Return the (X, Y) coordinate for the center point of the cell that contains the specified text.  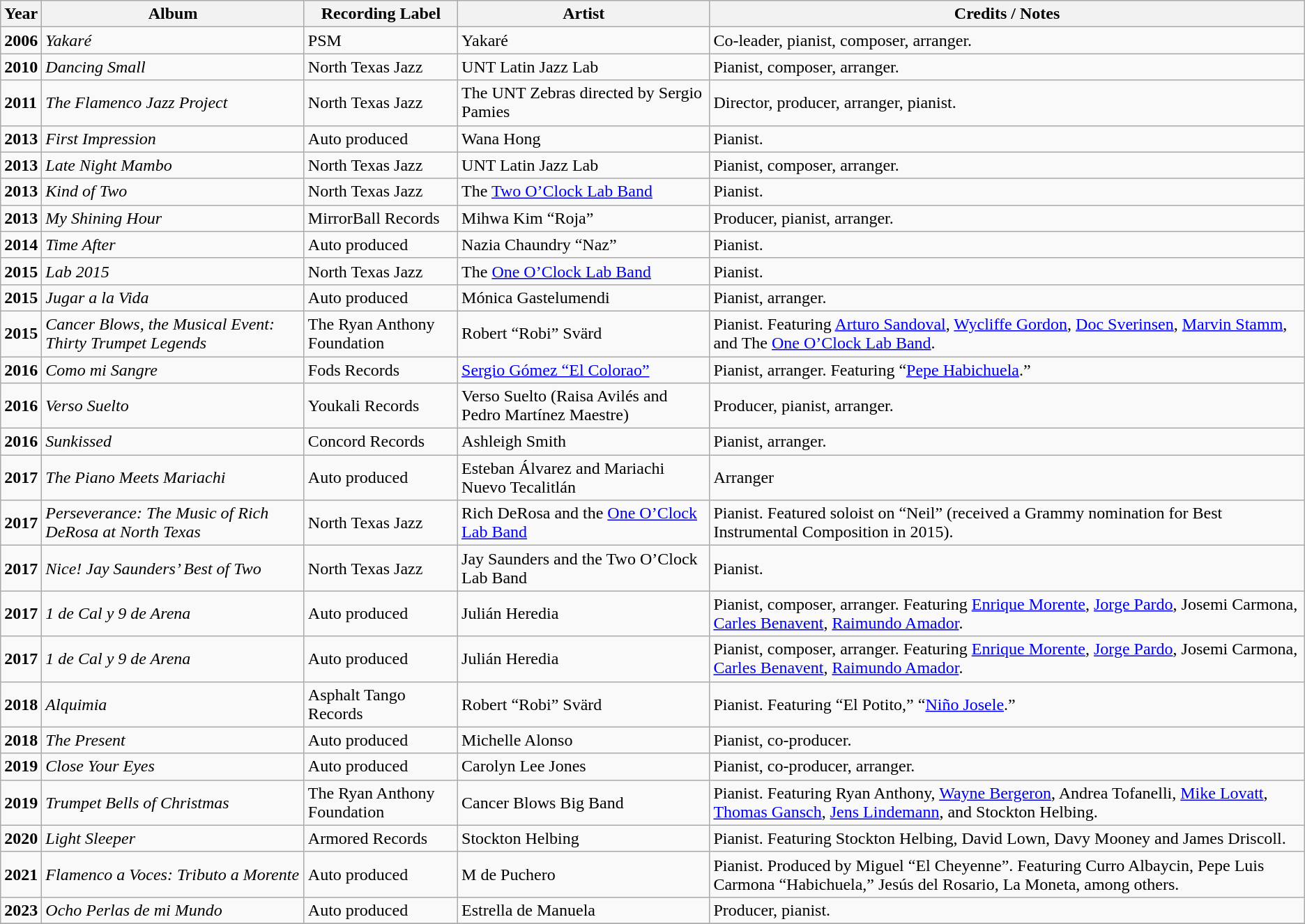
Pianist. Featuring Stockton Helbing, David Lown, Davy Mooney and James Driscoll. (1007, 838)
Sergio Gómez “El Colorao” (584, 370)
Armored Records (381, 838)
Director, producer, arranger, pianist. (1007, 103)
The One O’Clock Lab Band (584, 271)
Esteban Álvarez and Mariachi Nuevo Tecalitlán (584, 478)
Rich DeRosa and the One O’Clock Lab Band (584, 523)
Estrella de Manuela (584, 910)
First Impression (173, 139)
Cancer Blows Big Band (584, 803)
Sunkissed (173, 442)
Mónica Gastelumendi (584, 298)
Carolyn Lee Jones (584, 767)
M de Puchero (584, 874)
Flamenco a Voces: Tributo a Morente (173, 874)
Asphalt Tango Records (381, 704)
2021 (21, 874)
2006 (21, 40)
The Present (173, 740)
Light Sleeper (173, 838)
Concord Records (381, 442)
Kind of Two (173, 192)
Artist (584, 14)
Alquimia (173, 704)
Jugar a la Vida (173, 298)
PSM (381, 40)
Fods Records (381, 370)
2023 (21, 910)
Pianist. Featuring Arturo Sandoval, Wycliffe Gordon, Doc Sverinsen, Marvin Stamm, and The One O’Clock Lab Band. (1007, 333)
Pianist. Featuring “El Potito,” “Niño Josele.” (1007, 704)
Credits / Notes (1007, 14)
2010 (21, 67)
The Two O’Clock Lab Band (584, 192)
Pianist. Produced by Miguel “El Cheyenne”. Featuring Curro Albaycin, Pepe Luis Carmona “Habichuela,” Jesús del Rosario, La Moneta, among others. (1007, 874)
The Piano Meets Mariachi (173, 478)
2020 (21, 838)
Mihwa Kim “Roja” (584, 218)
The Flamenco Jazz Project (173, 103)
Trumpet Bells of Christmas (173, 803)
Perseverance: The Music of Rich DeRosa at North Texas (173, 523)
Verso Suelto (173, 406)
Jay Saunders and the Two O’Clock Lab Band (584, 569)
Late Night Mambo (173, 165)
2011 (21, 103)
Album (173, 14)
Ocho Perlas de mi Mundo (173, 910)
Recording Label (381, 14)
Close Your Eyes (173, 767)
Cancer Blows, the Musical Event: Thirty Trumpet Legends (173, 333)
Arranger (1007, 478)
Pianist. Featured soloist on “Neil” (received a Grammy nomination for Best Instrumental Composition in 2015). (1007, 523)
Youkali Records (381, 406)
Stockton Helbing (584, 838)
Ashleigh Smith (584, 442)
Pianist. Featuring Ryan Anthony, Wayne Bergeron, Andrea Tofanelli, Mike Lovatt, Thomas Gansch, Jens Lindemann, and Stockton Helbing. (1007, 803)
Co-leader, pianist, composer, arranger. (1007, 40)
Dancing Small (173, 67)
Year (21, 14)
Pianist, co-producer. (1007, 740)
2014 (21, 245)
Nice! Jay Saunders’ Best of Two (173, 569)
Como mi Sangre (173, 370)
Lab 2015 (173, 271)
Verso Suelto (Raisa Avilés and Pedro Martínez Maestre) (584, 406)
Nazia Chaundry “Naz” (584, 245)
Pianist, arranger. Featuring “Pepe Habichuela.” (1007, 370)
MirrorBall Records (381, 218)
My Shining Hour (173, 218)
Wana Hong (584, 139)
Michelle Alonso (584, 740)
Pianist, co-producer, arranger. (1007, 767)
Producer, pianist. (1007, 910)
The UNT Zebras directed by Sergio Pamies (584, 103)
Time After (173, 245)
